Find where the given text appears and provide that cell's center as [x, y] coordinate. 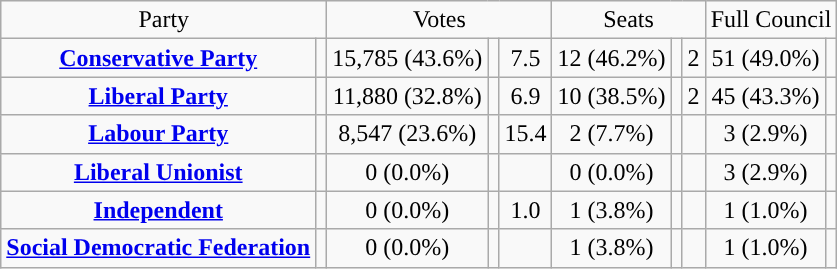
Liberal Unionist [158, 172]
7.5 [526, 58]
Labour Party [158, 134]
45 (43.3%) [766, 96]
Seats [628, 20]
15.4 [526, 134]
Full Council [771, 20]
Party [164, 20]
8,547 (23.6%) [408, 134]
Conservative Party [158, 58]
12 (46.2%) [612, 58]
Liberal Party [158, 96]
51 (49.0%) [766, 58]
Votes [440, 20]
6.9 [526, 96]
Social Democratic Federation [158, 248]
Independent [158, 210]
1.0 [526, 210]
15,785 (43.6%) [408, 58]
2 (7.7%) [612, 134]
10 (38.5%) [612, 96]
11,880 (32.8%) [408, 96]
